Output the (X, Y) coordinate of the center of the cell containing the given text.  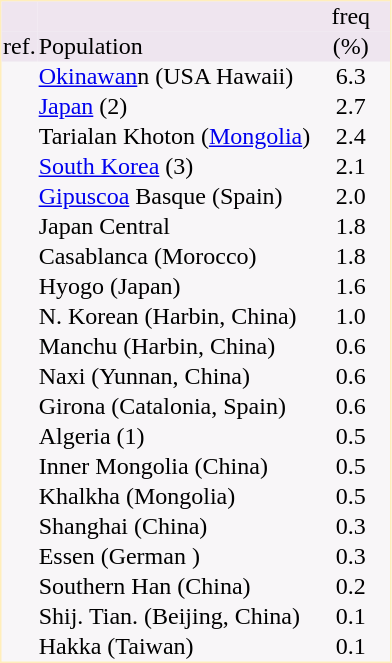
Okinawann (USA Hawaii) (174, 77)
freq (351, 17)
1.6 (351, 287)
Japan Central (174, 227)
2.1 (351, 167)
Girona (Catalonia, Spain) (174, 407)
Algeria (1) (174, 437)
Naxi (Yunnan, China) (174, 377)
N. Korean (Harbin, China) (174, 317)
2.0 (351, 197)
Southern Han (China) (174, 587)
6.3 (351, 77)
Shanghai (China) (174, 527)
Hyogo (Japan) (174, 287)
Casablanca (Morocco) (174, 257)
Gipuscoa Basque (Spain) (174, 197)
0.2 (351, 587)
Shij. Tian. (Beijing, China) (174, 617)
(%) (351, 47)
Khalkha (Mongolia) (174, 497)
Hakka (Taiwan) (174, 647)
Essen (German ) (174, 557)
Inner Mongolia (China) (174, 467)
Population (174, 47)
1.0 (351, 317)
ref. (20, 47)
Manchu (Harbin, China) (174, 347)
2.7 (351, 107)
2.4 (351, 137)
South Korea (3) (174, 167)
Tarialan Khoton (Mongolia) (174, 137)
Japan (2) (174, 107)
